Capture the cell that displays the provided text and extract its (X, Y) central coordinate. 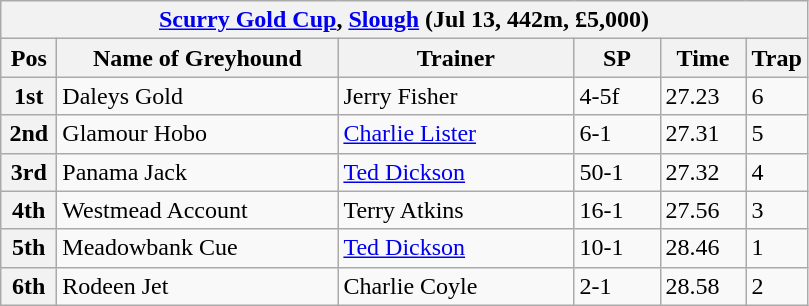
Glamour Hobo (198, 134)
6th (29, 286)
Westmead Account (198, 210)
4 (776, 172)
4-5f (617, 96)
16-1 (617, 210)
Daleys Gold (198, 96)
6 (776, 96)
1 (776, 248)
28.46 (703, 248)
Meadowbank Cue (198, 248)
27.23 (703, 96)
3 (776, 210)
2 (776, 286)
5 (776, 134)
10-1 (617, 248)
27.31 (703, 134)
Terry Atkins (456, 210)
Panama Jack (198, 172)
Charlie Coyle (456, 286)
6-1 (617, 134)
4th (29, 210)
Scurry Gold Cup, Slough (Jul 13, 442m, £5,000) (404, 20)
Jerry Fisher (456, 96)
2nd (29, 134)
28.58 (703, 286)
1st (29, 96)
27.56 (703, 210)
Trainer (456, 58)
2-1 (617, 286)
Pos (29, 58)
Name of Greyhound (198, 58)
5th (29, 248)
Rodeen Jet (198, 286)
SP (617, 58)
27.32 (703, 172)
50-1 (617, 172)
Time (703, 58)
Charlie Lister (456, 134)
Trap (776, 58)
3rd (29, 172)
